Provide the [X, Y] coordinate of the cell's center where the given text is located.  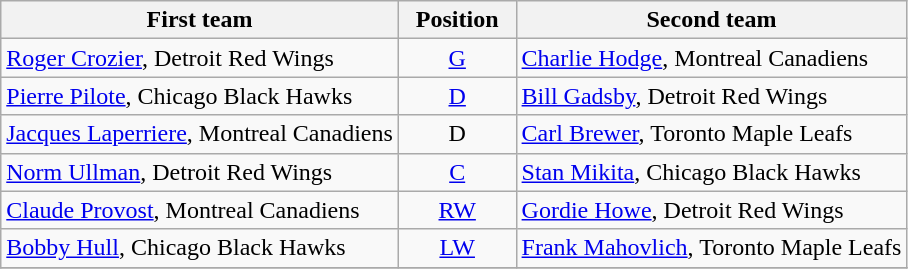
LW [457, 248]
Position [457, 20]
Stan Mikita, Chicago Black Hawks [712, 172]
Norm Ullman, Detroit Red Wings [200, 172]
Bill Gadsby, Detroit Red Wings [712, 96]
Frank Mahovlich, Toronto Maple Leafs [712, 248]
Pierre Pilote, Chicago Black Hawks [200, 96]
Gordie Howe, Detroit Red Wings [712, 210]
Jacques Laperriere, Montreal Canadiens [200, 134]
Claude Provost, Montreal Canadiens [200, 210]
Bobby Hull, Chicago Black Hawks [200, 248]
Roger Crozier, Detroit Red Wings [200, 58]
Charlie Hodge, Montreal Canadiens [712, 58]
RW [457, 210]
C [457, 172]
Carl Brewer, Toronto Maple Leafs [712, 134]
G [457, 58]
Second team [712, 20]
First team [200, 20]
